Determine the [X, Y] coordinate at the center of the cell enclosing the given text.  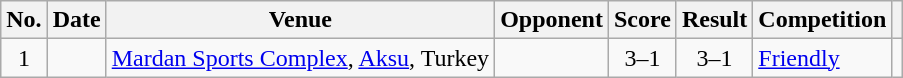
No. [24, 20]
Competition [822, 20]
Mardan Sports Complex, Aksu, Turkey [300, 58]
Result [714, 20]
Venue [300, 20]
1 [24, 58]
Friendly [822, 58]
Opponent [552, 20]
Score [642, 20]
Date [76, 20]
